Scan for the cell matching the given text and deliver its [x, y] coordinate at center. 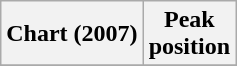
Chart (2007) [72, 34]
Peak position [189, 34]
